Locate the cell with the specified text and output its (x, y) center coordinate. 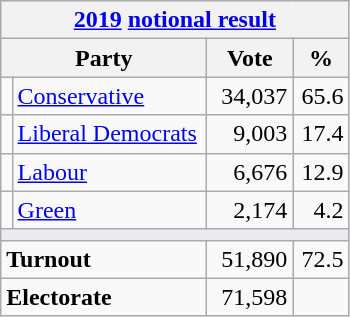
Green (110, 210)
6,676 (250, 172)
2019 notional result (175, 20)
Party (104, 58)
% (321, 58)
4.2 (321, 210)
17.4 (321, 134)
Conservative (110, 96)
51,890 (250, 259)
9,003 (250, 134)
Vote (250, 58)
72.5 (321, 259)
12.9 (321, 172)
Labour (110, 172)
2,174 (250, 210)
34,037 (250, 96)
Electorate (104, 297)
71,598 (250, 297)
Liberal Democrats (110, 134)
65.6 (321, 96)
Turnout (104, 259)
